Identify which cell holds the provided text, then report its (X, Y) central coordinate. 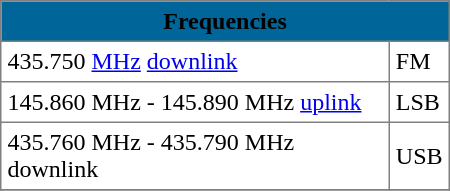
Frequencies (225, 21)
145.860 MHz - 145.890 MHz uplink (195, 102)
435.750 MHz downlink (195, 61)
LSB (419, 102)
435.760 MHz - 435.790 MHz downlink (195, 156)
FM (419, 61)
USB (419, 156)
